Detect which cell encompasses the target text, then output its (X, Y) center coordinate. 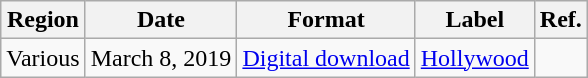
Label (474, 20)
Format (326, 20)
Date (161, 20)
March 8, 2019 (161, 58)
Various (43, 58)
Ref. (560, 20)
Hollywood (474, 58)
Region (43, 20)
Digital download (326, 58)
